Determine the (x, y) coordinate at the center of the cell enclosing the given text.  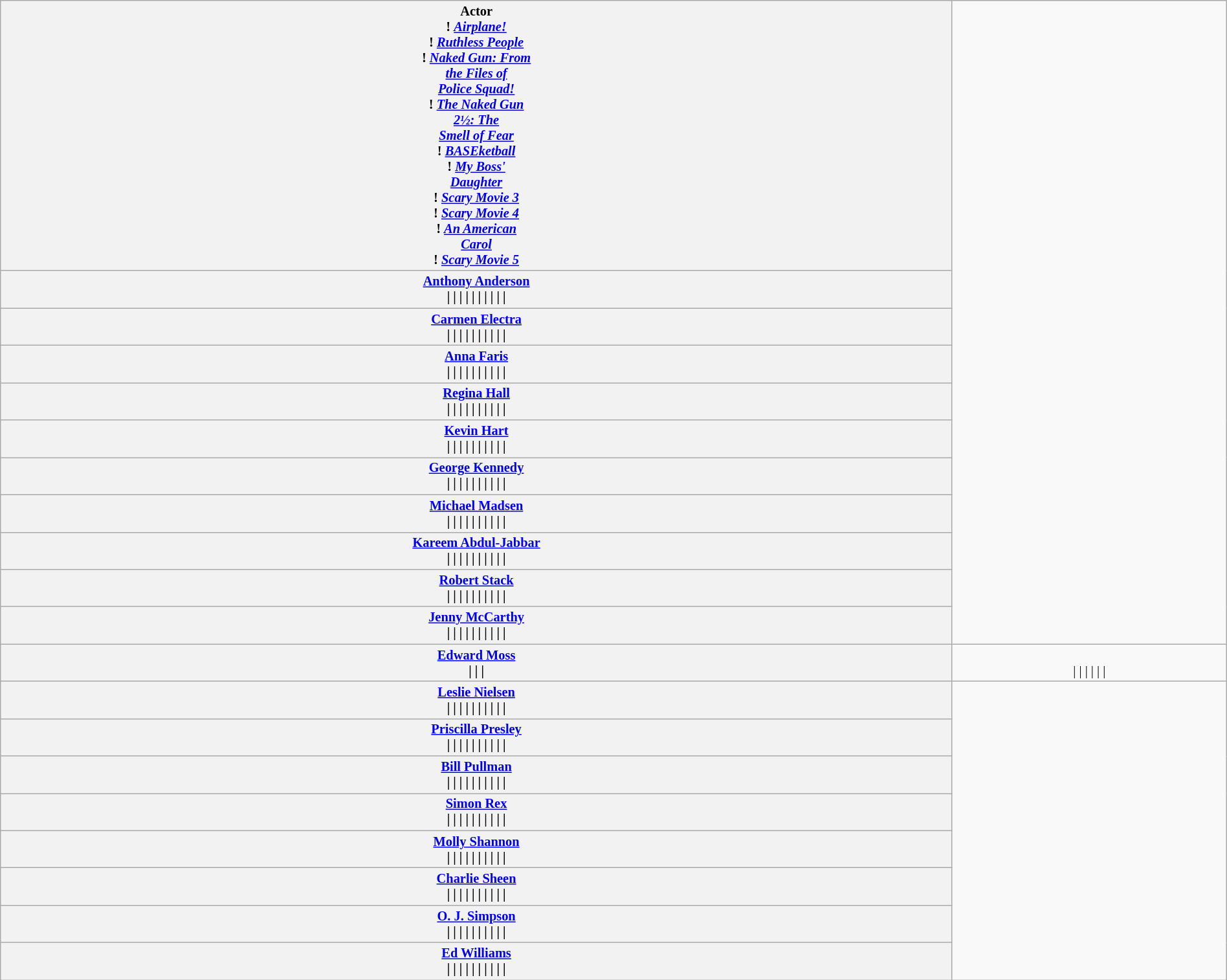
Carmen Electra | | | | | | | | | | (476, 327)
Priscilla Presley | | | | | | | | | | (476, 737)
O. J. Simpson | | | | | | | | | | (476, 924)
Molly Shannon | | | | | | | | | | (476, 849)
Jenny McCarthy | | | | | | | | | | (476, 625)
Regina Hall | | | | | | | | | | (476, 401)
| | | | | | (1089, 663)
Robert Stack | | | | | | | | | | (476, 588)
Simon Rex | | | | | | | | | | (476, 812)
Bill Pullman | | | | | | | | | | (476, 775)
Edward Moss | | | (476, 663)
Ed Williams | | | | | | | | | | (476, 961)
Leslie Nielsen | | | | | | | | | | (476, 700)
Charlie Sheen | | | | | | | | | | (476, 886)
Kareem Abdul-Jabbar | | | | | | | | | | (476, 551)
Anthony Anderson | | | | | | | | | | (476, 289)
Michael Madsen | | | | | | | | | | (476, 513)
Anna Faris | | | | | | | | | | (476, 364)
George Kennedy | | | | | | | | | | (476, 476)
Kevin Hart| | | | | | | | | | (476, 439)
